Pinpoint the cell where the given text exists, returning its (X, Y) midpoint coordinate. 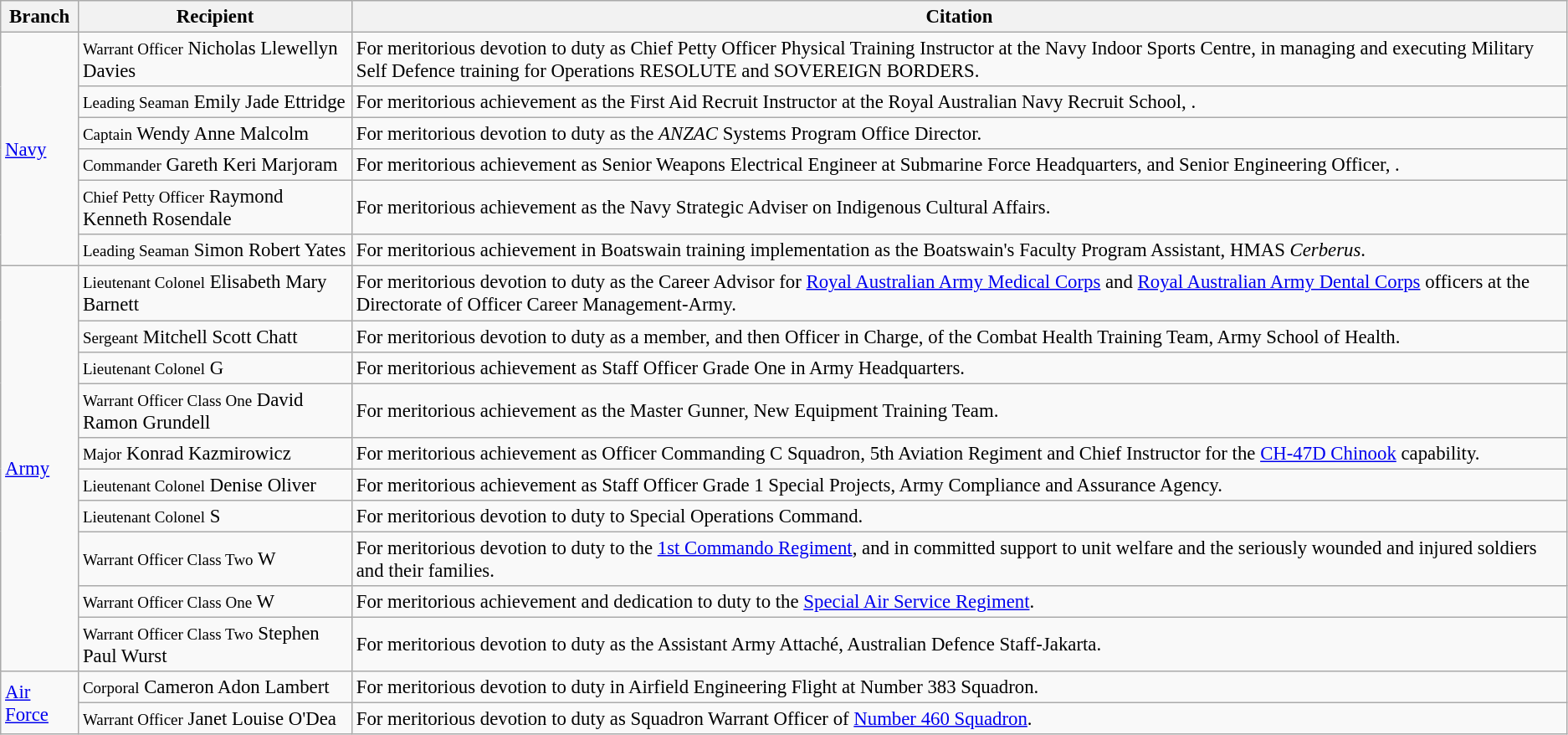
Branch (40, 17)
Warrant Officer Class Two Stephen Paul Wurst (216, 645)
For meritorious achievement and dedication to duty to the Special Air Service Regiment. (959, 602)
Warrant Officer Class One W (216, 602)
For meritorious achievement as the First Aid Recruit Instructor at the Royal Australian Navy Recruit School, . (959, 102)
For meritorious devotion to duty to Special Operations Command. (959, 517)
Warrant Officer Nicholas Llewellyn Davies (216, 60)
Citation (959, 17)
Captain Wendy Anne Malcolm (216, 134)
Air Force (40, 703)
Lieutenant Colonel Denise Oliver (216, 485)
For meritorious achievement as Officer Commanding C Squadron, 5th Aviation Regiment and Chief Instructor for the CH-47D Chinook capability. (959, 453)
For meritorious achievement as Senior Weapons Electrical Engineer at Submarine Force Headquarters, and Senior Engineering Officer, . (959, 165)
For meritorious achievement in Boatswain training implementation as the Boatswain's Faculty Program Assistant, HMAS Cerberus. (959, 250)
Lieutenant Colonel G (216, 367)
Leading Seaman Simon Robert Yates (216, 250)
For meritorious devotion to duty as the ANZAC Systems Program Office Director. (959, 134)
Leading Seaman Emily Jade Ettridge (216, 102)
Navy (40, 150)
For meritorious achievement as Staff Officer Grade 1 Special Projects, Army Compliance and Assurance Agency. (959, 485)
For meritorious devotion to duty as Squadron Warrant Officer of Number 460 Squadron. (959, 719)
For meritorious devotion to duty in Airfield Engineering Flight at Number 383 Squadron. (959, 687)
For meritorious devotion to duty as the Assistant Army Attaché, Australian Defence Staff-Jakarta. (959, 645)
For meritorious achievement as Staff Officer Grade One in Army Headquarters. (959, 367)
Major Konrad Kazmirowicz (216, 453)
Commander Gareth Keri Marjoram (216, 165)
For meritorious achievement as the Navy Strategic Adviser on Indigenous Cultural Affairs. (959, 208)
Chief Petty Officer Raymond Kenneth Rosendale (216, 208)
For meritorious achievement as the Master Gunner, New Equipment Training Team. (959, 410)
Sergeant Mitchell Scott Chatt (216, 337)
Corporal Cameron Adon Lambert (216, 687)
Warrant Officer Class Two W (216, 559)
For meritorious devotion to duty as a member, and then Officer in Charge, of the Combat Health Training Team, Army School of Health. (959, 337)
Warrant Officer Class One David Ramon Grundell (216, 410)
Warrant Officer Janet Louise O'Dea (216, 719)
Army (40, 469)
Recipient (216, 17)
Lieutenant Colonel S (216, 517)
Lieutenant Colonel Elisabeth Mary Barnett (216, 293)
